Identify which cell holds the provided text, then report its (x, y) central coordinate. 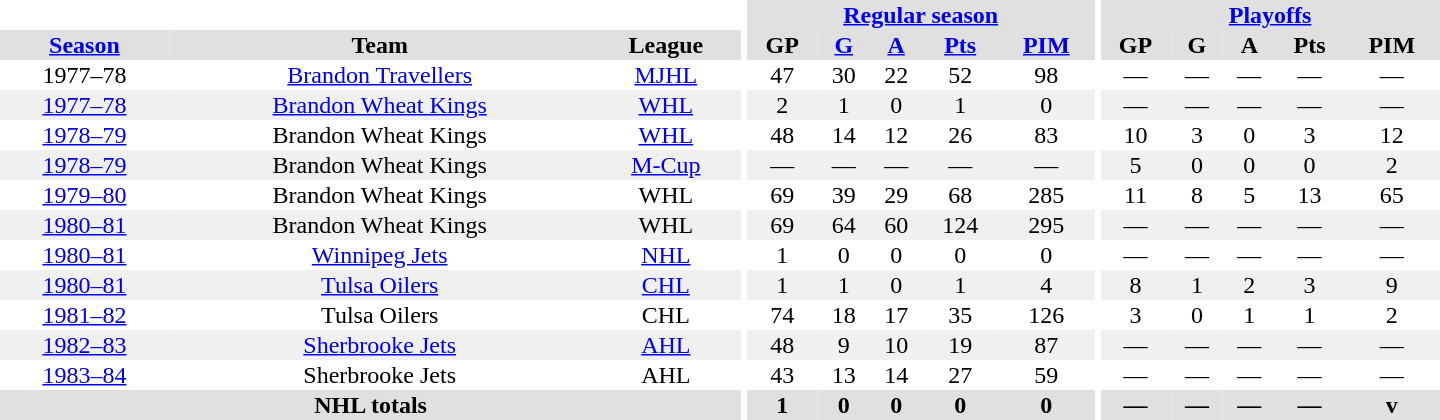
v (1392, 405)
30 (844, 75)
1979–80 (84, 195)
Playoffs (1270, 15)
Brandon Travellers (380, 75)
Winnipeg Jets (380, 255)
4 (1046, 285)
29 (896, 195)
19 (960, 345)
295 (1046, 225)
74 (782, 315)
47 (782, 75)
124 (960, 225)
Team (380, 45)
18 (844, 315)
87 (1046, 345)
285 (1046, 195)
52 (960, 75)
Season (84, 45)
League (666, 45)
98 (1046, 75)
27 (960, 375)
43 (782, 375)
59 (1046, 375)
1982–83 (84, 345)
64 (844, 225)
39 (844, 195)
26 (960, 135)
83 (1046, 135)
65 (1392, 195)
126 (1046, 315)
22 (896, 75)
11 (1135, 195)
1981–82 (84, 315)
NHL totals (370, 405)
60 (896, 225)
M-Cup (666, 165)
17 (896, 315)
Regular season (920, 15)
NHL (666, 255)
MJHL (666, 75)
1983–84 (84, 375)
68 (960, 195)
35 (960, 315)
